Output the (X, Y) coordinate of the center of the cell containing the given text.  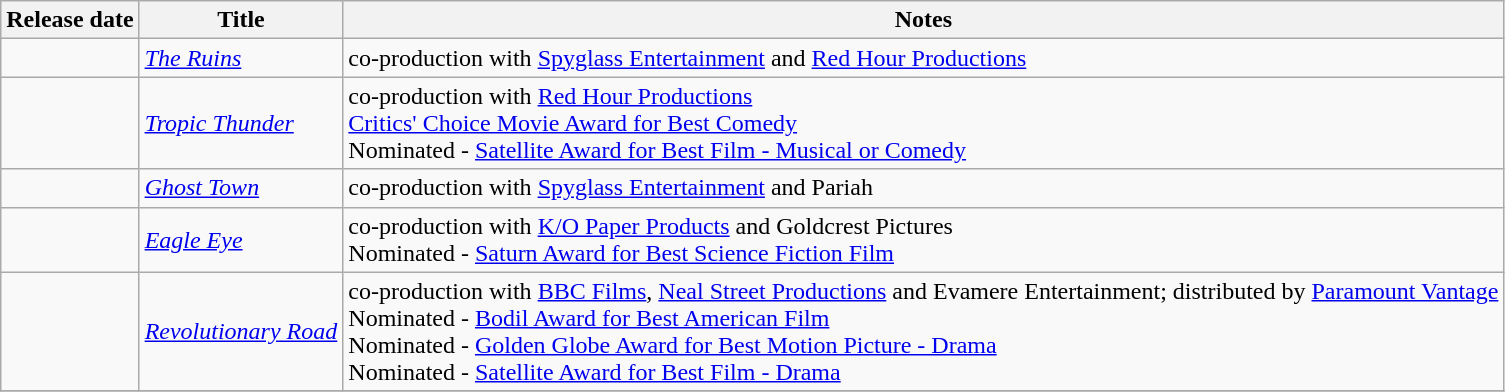
co-production with K/O Paper Products and Goldcrest PicturesNominated - Saturn Award for Best Science Fiction Film (924, 240)
Eagle Eye (241, 240)
Tropic Thunder (241, 123)
co-production with Spyglass Entertainment and Red Hour Productions (924, 58)
Notes (924, 20)
co-production with Red Hour ProductionsCritics' Choice Movie Award for Best ComedyNominated - Satellite Award for Best Film - Musical or Comedy (924, 123)
Release date (70, 20)
Revolutionary Road (241, 332)
co-production with Spyglass Entertainment and Pariah (924, 188)
Title (241, 20)
Ghost Town (241, 188)
The Ruins (241, 58)
